Output the [X, Y] coordinate of the center of the cell containing the given text.  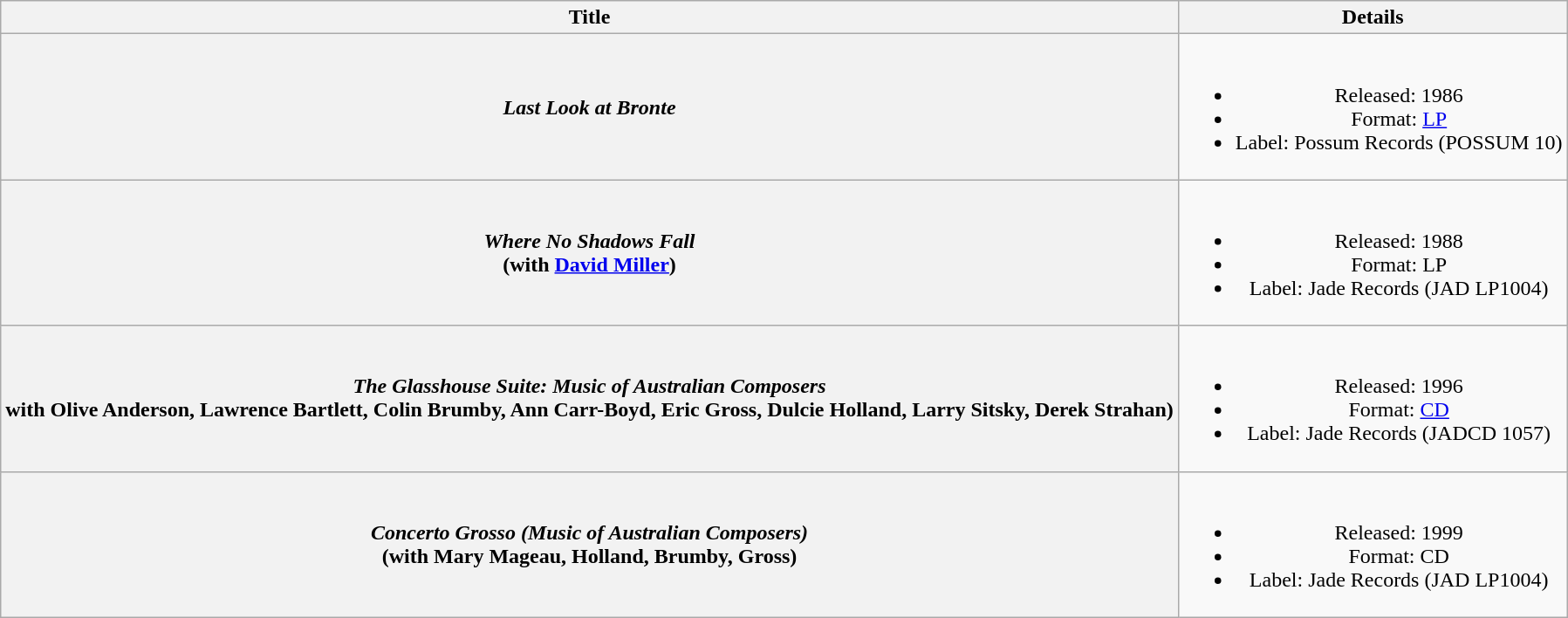
Title [590, 17]
Where No Shadows Fall (with David Miller) [590, 253]
Concerto Grosso (Music of Australian Composers) (with Mary Mageau, Holland, Brumby, Gross) [590, 545]
Details [1373, 17]
Released: 1999Format: CDLabel: Jade Records (JAD LP1004) [1373, 545]
Released: 1996Format: CDLabel: Jade Records (JADCD 1057) [1373, 398]
Last Look at Bronte [590, 106]
Released: 1988Format: LPLabel: Jade Records (JAD LP1004) [1373, 253]
Released: 1986Format: LPLabel: Possum Records (POSSUM 10) [1373, 106]
